Locate the cell with the specified text and output its (x, y) center coordinate. 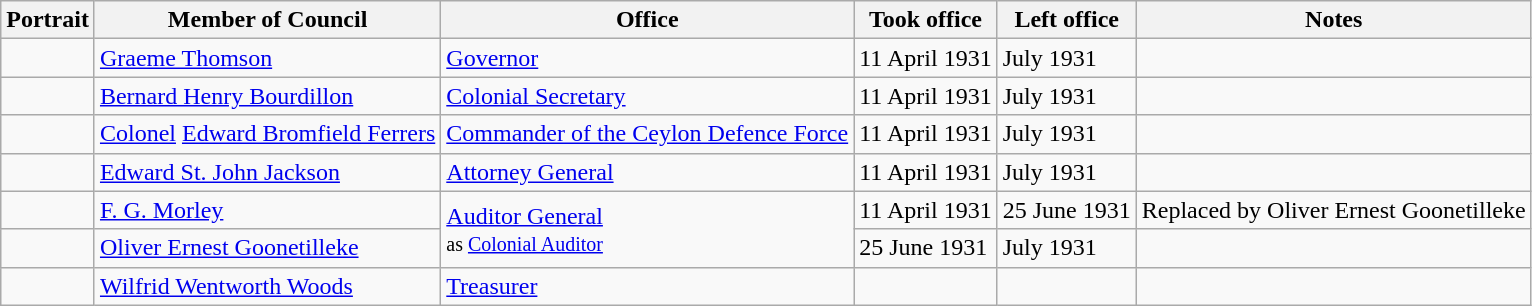
Replaced by Oliver Ernest Goonetilleke (1334, 210)
Governor (648, 58)
Portrait (48, 20)
Member of Council (267, 20)
Commander of the Ceylon Defence Force (648, 134)
Colonial Secretary (648, 96)
Office (648, 20)
Attorney General (648, 172)
F. G. Morley (267, 210)
Edward St. John Jackson (267, 172)
Oliver Ernest Goonetilleke (267, 248)
Notes (1334, 20)
Treasurer (648, 286)
Left office (1066, 20)
Colonel Edward Bromfield Ferrers (267, 134)
Took office (926, 20)
Graeme Thomson (267, 58)
Wilfrid Wentworth Woods (267, 286)
Auditor Generalas Colonial Auditor (648, 229)
Bernard Henry Bourdillon (267, 96)
